Find where the given text appears and provide that cell's center as (X, Y) coordinate. 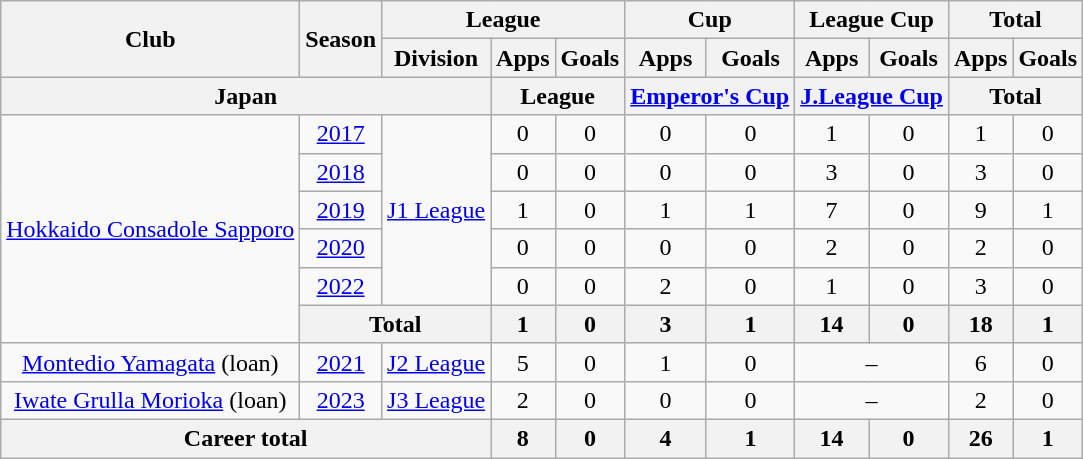
2022 (341, 286)
Japan (246, 96)
J1 League (436, 210)
League Cup (872, 20)
Iwate Grulla Morioka (loan) (150, 400)
Emperor's Cup (710, 96)
Hokkaido Consadole Sapporo (150, 229)
8 (523, 438)
5 (523, 362)
6 (980, 362)
2019 (341, 210)
J3 League (436, 400)
J.League Cup (872, 96)
2018 (341, 172)
2023 (341, 400)
2020 (341, 248)
Career total (246, 438)
Division (436, 58)
4 (666, 438)
9 (980, 210)
Cup (710, 20)
2021 (341, 362)
Montedio Yamagata (loan) (150, 362)
Club (150, 39)
26 (980, 438)
2017 (341, 134)
J2 League (436, 362)
7 (832, 210)
18 (980, 324)
Season (341, 39)
